Output the (x, y) coordinate of the center of the cell containing the given text.  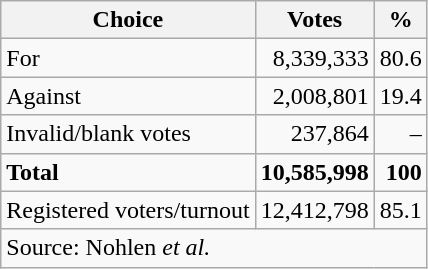
10,585,998 (314, 172)
8,339,333 (314, 58)
85.1 (400, 210)
Invalid/blank votes (128, 134)
19.4 (400, 96)
Total (128, 172)
– (400, 134)
237,864 (314, 134)
Source: Nohlen et al. (214, 248)
100 (400, 172)
2,008,801 (314, 96)
80.6 (400, 58)
% (400, 20)
Votes (314, 20)
Against (128, 96)
Choice (128, 20)
For (128, 58)
12,412,798 (314, 210)
Registered voters/turnout (128, 210)
